For the text-containing cell, return its midpoint in [x, y] coordinate format. 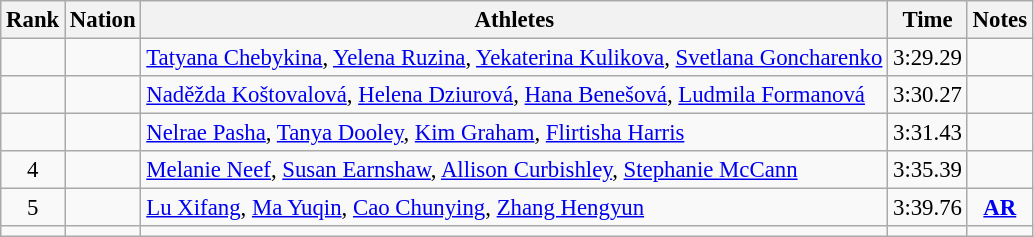
3:30.27 [928, 95]
Notes [1000, 20]
Nelrae Pasha, Tanya Dooley, Kim Graham, Flirtisha Harris [514, 133]
Nation [103, 20]
3:31.43 [928, 133]
Tatyana Chebykina, Yelena Ruzina, Yekaterina Kulikova, Svetlana Goncharenko [514, 58]
Athletes [514, 20]
5 [33, 208]
3:39.76 [928, 208]
3:29.29 [928, 58]
Rank [33, 20]
Melanie Neef, Susan Earnshaw, Allison Curbishley, Stephanie McCann [514, 170]
Naděžda Koštovalová, Helena Dziurová, Hana Benešová, Ludmila Formanová [514, 95]
Time [928, 20]
4 [33, 170]
3:35.39 [928, 170]
AR [1000, 208]
Lu Xifang, Ma Yuqin, Cao Chunying, Zhang Hengyun [514, 208]
